Provide the [X, Y] coordinate of the cell's center where the given text is located.  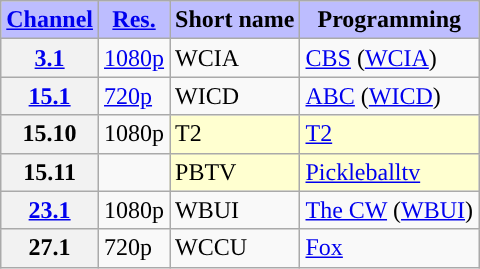
WCIA [235, 58]
WICD [235, 96]
Short name [235, 20]
Programming [390, 20]
3.1 [50, 58]
15.1 [50, 96]
The CW (WBUI) [390, 210]
Res. [134, 20]
PBTV [235, 172]
WBUI [235, 210]
Channel [50, 20]
WCCU [235, 248]
15.10 [50, 134]
Fox [390, 248]
23.1 [50, 210]
ABC (WICD) [390, 96]
27.1 [50, 248]
15.11 [50, 172]
CBS (WCIA) [390, 58]
Pickleballtv [390, 172]
